Return [x, y] of the center of cell containing provided text 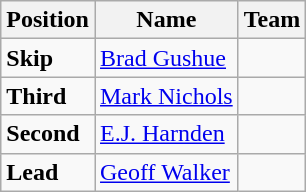
Name [166, 20]
Mark Nichols [166, 96]
Team [272, 20]
Skip [48, 58]
Second [48, 134]
Geoff Walker [166, 172]
E.J. Harnden [166, 134]
Brad Gushue [166, 58]
Lead [48, 172]
Position [48, 20]
Third [48, 96]
